Scan for the cell matching the given text and deliver its (X, Y) coordinate at center. 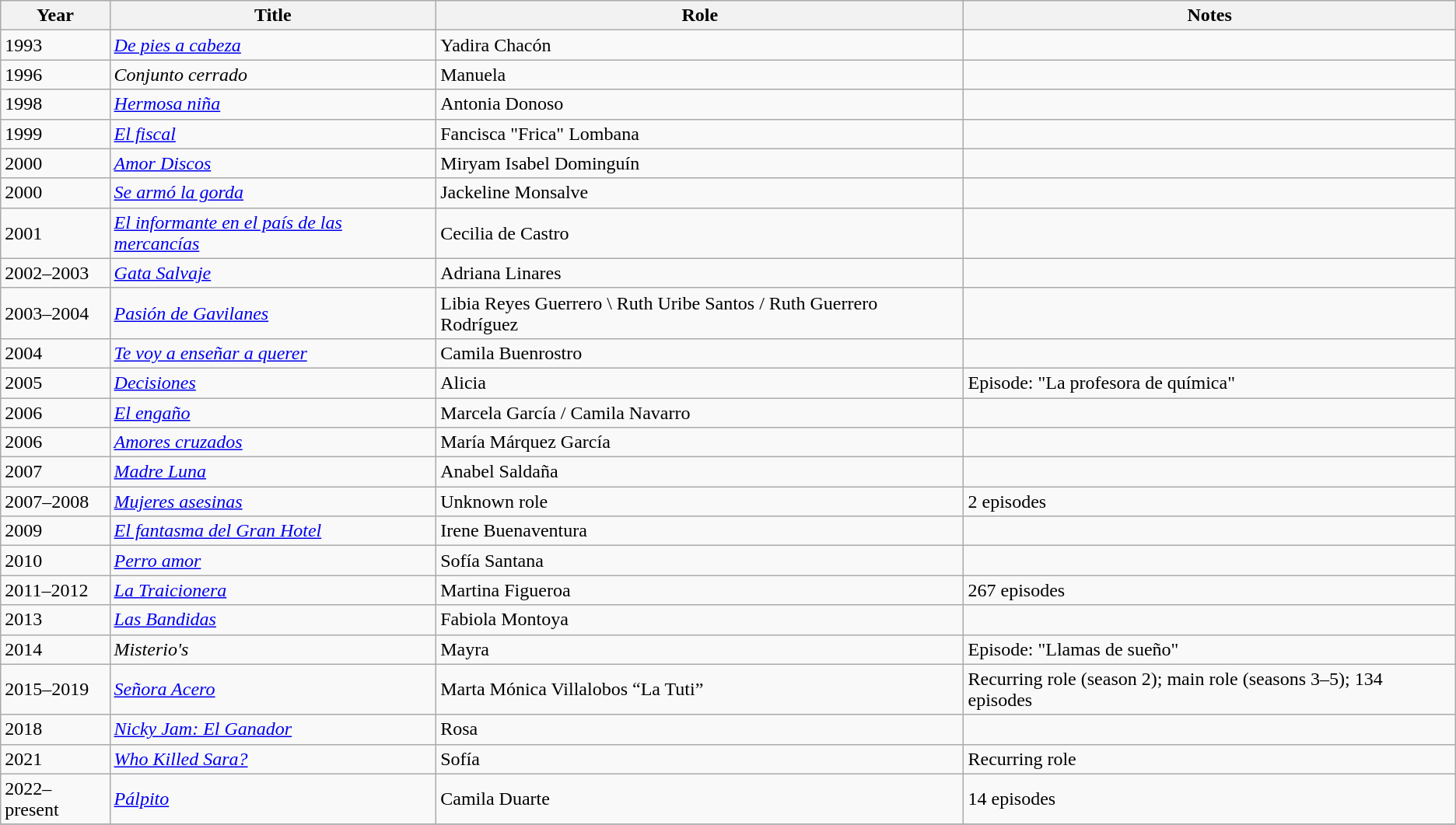
Libia Reyes Guerrero \ Ruth Uribe Santos / Ruth Guerrero Rodríguez (700, 313)
El fantasma del Gran Hotel (273, 531)
Mujeres asesinas (273, 502)
Pálpito (273, 799)
2003–2004 (55, 313)
Jackeline Monsalve (700, 193)
Madre Luna (273, 472)
Recurring role (1209, 759)
Adriana Linares (700, 273)
Unknown role (700, 502)
2004 (55, 353)
2001 (55, 233)
Who Killed Sara? (273, 759)
2002–2003 (55, 273)
Yadira Chacón (700, 45)
Sofía (700, 759)
1998 (55, 104)
Year (55, 16)
2014 (55, 649)
Episode: "Llamas de sueño" (1209, 649)
El informante en el país de las mercancías (273, 233)
Recurring role (season 2); main role (seasons 3–5); 134 episodes (1209, 689)
Manuela (700, 75)
Sofía Santana (700, 561)
Perro amor (273, 561)
Anabel Saldaña (700, 472)
Decisiones (273, 383)
Rosa (700, 729)
Fancisca "Frica" Lombana (700, 134)
267 episodes (1209, 590)
Te voy a enseñar a querer (273, 353)
Se armó la gorda (273, 193)
La Traicionera (273, 590)
Camila Buenrostro (700, 353)
Role (700, 16)
Miryam Isabel Dominguín (700, 163)
2010 (55, 561)
De pies a cabeza (273, 45)
Cecilia de Castro (700, 233)
Alicia (700, 383)
Mayra (700, 649)
2 episodes (1209, 502)
Nicky Jam: El Ganador (273, 729)
Pasión de Gavilanes (273, 313)
El fiscal (273, 134)
Las Bandidas (273, 620)
Episode: "La profesora de química" (1209, 383)
Amores cruzados (273, 442)
2021 (55, 759)
2009 (55, 531)
Irene Buenaventura (700, 531)
El engaño (273, 413)
2011–2012 (55, 590)
2007–2008 (55, 502)
Title (273, 16)
Gata Salvaje (273, 273)
Conjunto cerrado (273, 75)
1999 (55, 134)
Notes (1209, 16)
Marta Mónica Villalobos “La Tuti” (700, 689)
2018 (55, 729)
2005 (55, 383)
Misterio's (273, 649)
Hermosa niña (273, 104)
Marcela García / Camila Navarro (700, 413)
1996 (55, 75)
Fabiola Montoya (700, 620)
2015–2019 (55, 689)
2007 (55, 472)
Martina Figueroa (700, 590)
14 episodes (1209, 799)
Camila Duarte (700, 799)
Antonia Donoso (700, 104)
Amor Discos (273, 163)
1993 (55, 45)
María Márquez García (700, 442)
Señora Acero (273, 689)
2013 (55, 620)
2022–present (55, 799)
